Return the (X, Y) coordinate for the center point of the cell that contains the specified text.  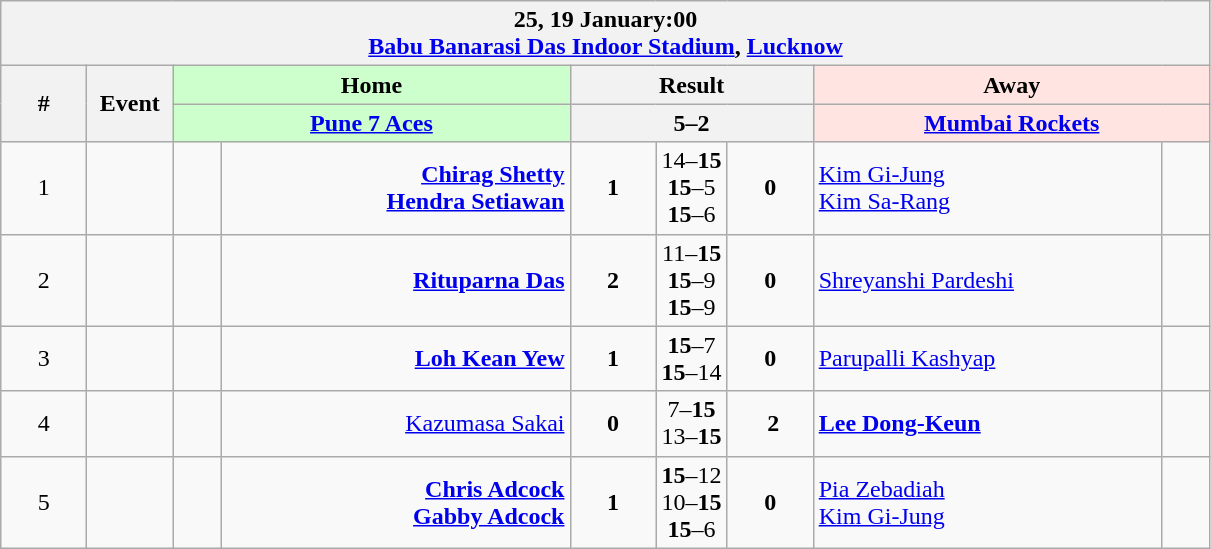
Result (692, 85)
15–715–14 (692, 358)
Chris Adcock Gabby Adcock (396, 502)
Away (1012, 85)
# (44, 104)
Mumbai Rockets (1012, 123)
4 (44, 424)
14–1515–515–6 (692, 188)
3 (44, 358)
Chirag Shetty Hendra Setiawan (396, 188)
Lee Dong-Keun (988, 424)
Home (372, 85)
5–2 (692, 123)
Kim Gi-Jung Kim Sa-Rang (988, 188)
11–1515–915–9 (692, 280)
Parupalli Kashyap (988, 358)
5 (44, 502)
Event (130, 104)
Kazumasa Sakai (396, 424)
Shreyanshi Pardeshi (988, 280)
7–1513–15 (692, 424)
Rituparna Das (396, 280)
Pia Zebadiah Kim Gi-Jung (988, 502)
15–1210–1515–6 (692, 502)
25, 19 January:00Babu Banarasi Das Indoor Stadium, Lucknow (606, 34)
Loh Kean Yew (396, 358)
Pune 7 Aces (372, 123)
